Output the [X, Y] coordinate of the center of the cell containing the given text.  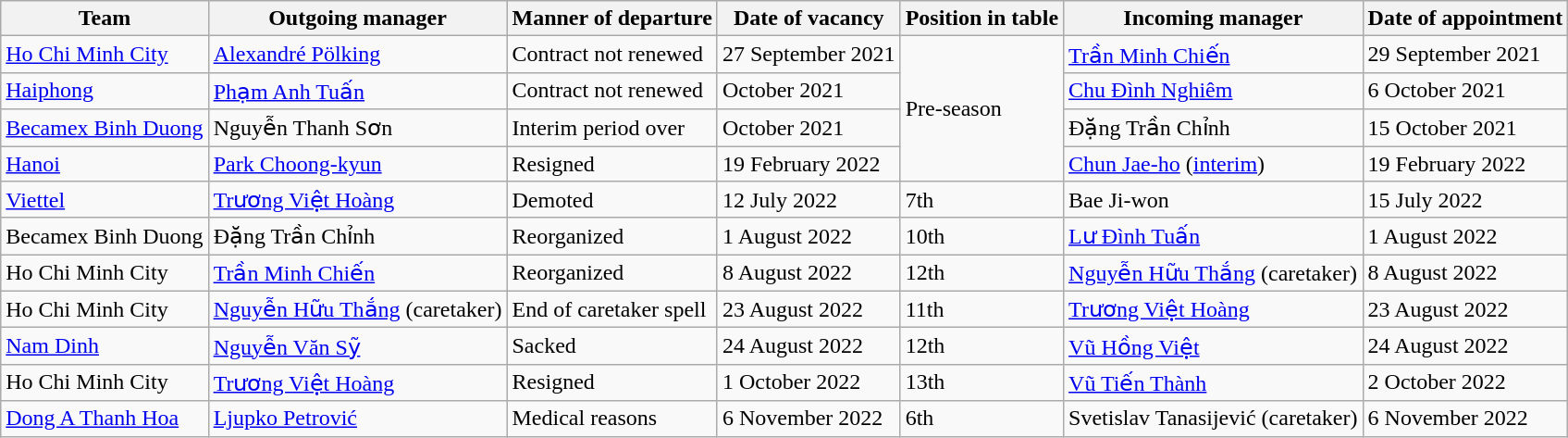
13th [982, 382]
Date of vacancy [809, 19]
Team [105, 19]
Nguyễn Văn Sỹ [357, 346]
Park Choong-kyun [357, 164]
Medical reasons [612, 419]
Vũ Hồng Việt [1214, 346]
Demoted [612, 200]
Phạm Anh Tuấn [357, 91]
Outgoing manager [357, 19]
1 October 2022 [809, 382]
11th [982, 309]
Chun Jae-ho (interim) [1214, 164]
Nguyễn Thanh Sơn [357, 128]
Date of appointment [1465, 19]
12 July 2022 [809, 200]
Svetislav Tanasijević (caretaker) [1214, 419]
15 October 2021 [1465, 128]
Manner of departure [612, 19]
Chu Đình Nghiêm [1214, 91]
6th [982, 419]
27 September 2021 [809, 55]
Bae Ji-won [1214, 200]
Pre-season [982, 109]
10th [982, 236]
29 September 2021 [1465, 55]
7th [982, 200]
Interim period over [612, 128]
Alexandré Pölking [357, 55]
Position in table [982, 19]
6 October 2021 [1465, 91]
Haiphong [105, 91]
Vũ Tiến Thành [1214, 382]
Dong A Thanh Hoa [105, 419]
Incoming manager [1214, 19]
End of caretaker spell [612, 309]
15 July 2022 [1465, 200]
Lư Đình Tuấn [1214, 236]
Nam Dinh [105, 346]
Ljupko Petrović [357, 419]
2 October 2022 [1465, 382]
Sacked [612, 346]
Hanoi [105, 164]
Viettel [105, 200]
